Provide the [X, Y] coordinate of the cell's center where the given text is located.  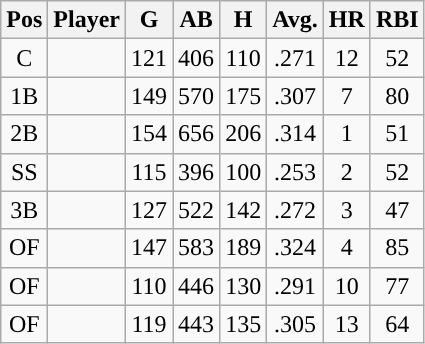
.305 [296, 324]
51 [397, 134]
85 [397, 248]
3B [24, 210]
.324 [296, 248]
522 [196, 210]
4 [346, 248]
127 [150, 210]
64 [397, 324]
149 [150, 96]
147 [150, 248]
130 [244, 286]
2 [346, 172]
H [244, 20]
1B [24, 96]
115 [150, 172]
7 [346, 96]
SS [24, 172]
RBI [397, 20]
406 [196, 58]
Player [87, 20]
135 [244, 324]
.253 [296, 172]
.271 [296, 58]
2B [24, 134]
189 [244, 248]
47 [397, 210]
10 [346, 286]
3 [346, 210]
C [24, 58]
AB [196, 20]
206 [244, 134]
154 [150, 134]
142 [244, 210]
443 [196, 324]
.272 [296, 210]
583 [196, 248]
G [150, 20]
.291 [296, 286]
.307 [296, 96]
13 [346, 324]
.314 [296, 134]
12 [346, 58]
HR [346, 20]
175 [244, 96]
Pos [24, 20]
100 [244, 172]
570 [196, 96]
80 [397, 96]
656 [196, 134]
77 [397, 286]
446 [196, 286]
119 [150, 324]
396 [196, 172]
Avg. [296, 20]
1 [346, 134]
121 [150, 58]
